Determine the [X, Y] coordinate at the center of the cell enclosing the given text.  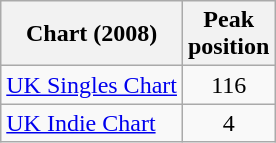
UK Indie Chart [92, 123]
UK Singles Chart [92, 85]
116 [228, 85]
Peakposition [228, 34]
Chart (2008) [92, 34]
4 [228, 123]
